Capture the cell that displays the provided text and extract its (x, y) central coordinate. 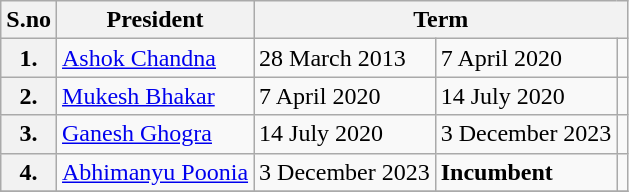
1. (29, 58)
2. (29, 96)
4. (29, 172)
Term (441, 20)
Ganesh Ghogra (156, 134)
Incumbent (526, 172)
President (156, 20)
Mukesh Bhakar (156, 96)
3. (29, 134)
Abhimanyu Poonia (156, 172)
S.no (29, 20)
Ashok Chandna (156, 58)
28 March 2013 (345, 58)
